Return the (X, Y) coordinate for the center point of the cell that contains the specified text.  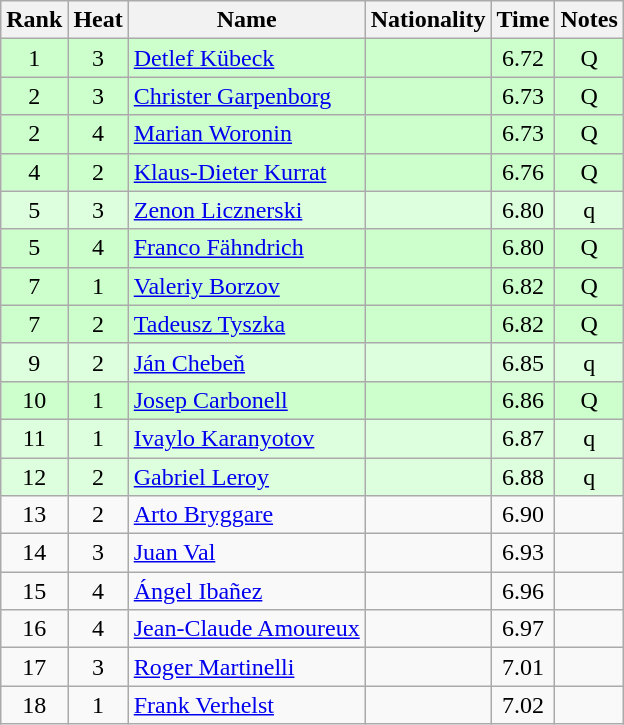
Jean-Claude Amoureux (246, 629)
Notes (589, 20)
Tadeusz Tyszka (246, 324)
Klaus-Dieter Kurrat (246, 172)
Name (246, 20)
6.93 (523, 553)
Ján Chebeň (246, 362)
6.86 (523, 400)
13 (34, 515)
Franco Fähndrich (246, 248)
6.90 (523, 515)
Detlef Kübeck (246, 58)
Nationality (428, 20)
Christer Garpenborg (246, 96)
Marian Woronin (246, 134)
9 (34, 362)
10 (34, 400)
7.01 (523, 667)
Juan Val (246, 553)
Time (523, 20)
6.97 (523, 629)
14 (34, 553)
Valeriy Borzov (246, 286)
Ivaylo Karanyotov (246, 438)
17 (34, 667)
Zenon Licznerski (246, 210)
Josep Carbonell (246, 400)
Ángel Ibañez (246, 591)
18 (34, 705)
6.72 (523, 58)
Heat (98, 20)
Frank Verhelst (246, 705)
7.02 (523, 705)
15 (34, 591)
6.87 (523, 438)
12 (34, 477)
6.96 (523, 591)
16 (34, 629)
Arto Bryggare (246, 515)
11 (34, 438)
6.88 (523, 477)
6.76 (523, 172)
6.85 (523, 362)
Roger Martinelli (246, 667)
Rank (34, 20)
Gabriel Leroy (246, 477)
